From the cell containing the given text, extract its center point as (X, Y) coordinate. 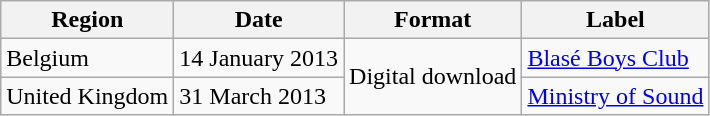
United Kingdom (88, 96)
Blasé Boys Club (616, 58)
Date (259, 20)
Digital download (433, 77)
Ministry of Sound (616, 96)
14 January 2013 (259, 58)
Belgium (88, 58)
31 March 2013 (259, 96)
Region (88, 20)
Format (433, 20)
Label (616, 20)
